Locate the cell with the specified text and output its (X, Y) center coordinate. 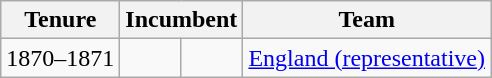
Tenure (60, 20)
Team (367, 20)
Incumbent (182, 20)
England (representative) (367, 58)
1870–1871 (60, 58)
